Pinpoint the cell where the given text exists, returning its [x, y] midpoint coordinate. 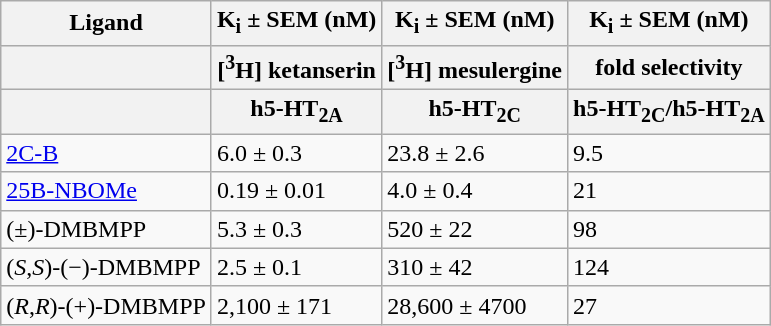
2C-B [106, 153]
fold selectivity [670, 68]
6.0 ± 0.3 [296, 153]
310 ± 42 [475, 267]
25B-NBOMe [106, 191]
0.19 ± 0.01 [296, 191]
Ligand [106, 23]
(R,R)-(+)-DMBMPP [106, 305]
21 [670, 191]
28,600 ± 4700 [475, 305]
23.8 ± 2.6 [475, 153]
124 [670, 267]
520 ± 22 [475, 229]
h5-HT2A [296, 112]
(S,S)-(−)-DMBMPP [106, 267]
[3H] ketanserin [296, 68]
4.0 ± 0.4 [475, 191]
2.5 ± 0.1 [296, 267]
5.3 ± 0.3 [296, 229]
(±)-DMBMPP [106, 229]
98 [670, 229]
h5-HT2C [475, 112]
h5-HT2C/h5-HT2A [670, 112]
[3H] mesulergine [475, 68]
2,100 ± 171 [296, 305]
9.5 [670, 153]
27 [670, 305]
